Scan for the cell matching the given text and deliver its [X, Y] coordinate at center. 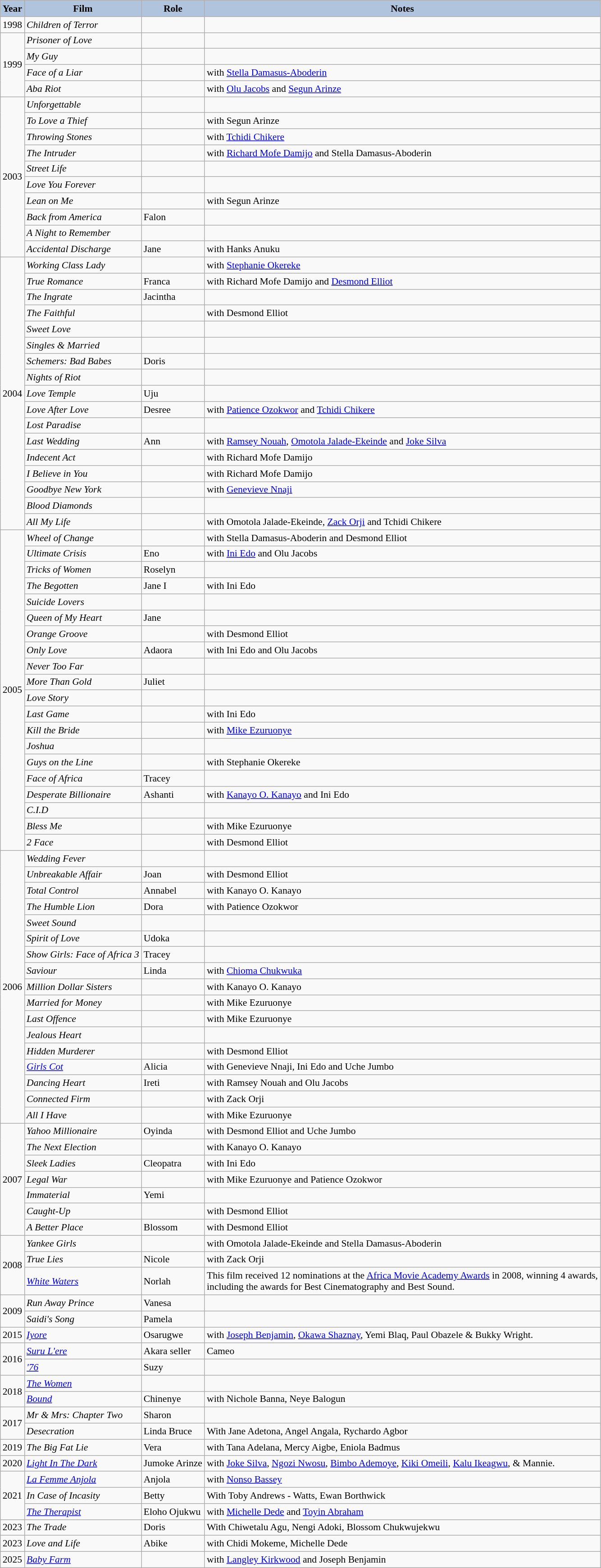
2003 [13, 177]
2015 [13, 1335]
with Patience Ozokwor [402, 907]
Vera [173, 1447]
All I Have [83, 1115]
Sleek Ladies [83, 1163]
with Omotola Jalade-Ekeinde, Zack Orji and Tchidi Chikere [402, 522]
Bound [83, 1399]
More Than Gold [83, 682]
True Lies [83, 1260]
with Ramsey Nouah and Olu Jacobs [402, 1083]
Love After Love [83, 410]
Joshua [83, 746]
Chinenye [173, 1399]
The Big Fat Lie [83, 1447]
Singles & Married [83, 345]
Unbreakable Affair [83, 875]
Desree [173, 410]
with Stella Damasus-Aboderin and Desmond Elliot [402, 538]
La Femme Anjola [83, 1480]
Yemi [173, 1195]
Suzy [173, 1367]
Ashanti [173, 795]
Sharon [173, 1415]
Mr & Mrs: Chapter Two [83, 1415]
Norlah [173, 1281]
Street Life [83, 169]
with Ramsey Nouah, Omotola Jalade-Ekeinde and Joke Silva [402, 442]
with Stella Damasus-Aboderin [402, 73]
Goodbye New York [83, 490]
Role [173, 9]
Connected Firm [83, 1099]
Schemers: Bad Babes [83, 361]
Guys on the Line [83, 763]
Wheel of Change [83, 538]
Uju [173, 393]
Notes [402, 9]
Sweet Love [83, 330]
Caught-Up [83, 1211]
2025 [13, 1560]
Betty [173, 1496]
Film [83, 9]
Year [13, 9]
Face of a Liar [83, 73]
Wedding Fever [83, 859]
Jacintha [173, 297]
All My Life [83, 522]
2007 [13, 1179]
with Chidi Mokeme, Michelle Dede [402, 1544]
Pamela [173, 1319]
Love Temple [83, 393]
Last Offence [83, 1019]
with Patience Ozokwor and Tchidi Chikere [402, 410]
Oyinda [173, 1131]
Cameo [402, 1351]
Suicide Lovers [83, 602]
Adaora [173, 650]
Desperate Billionaire [83, 795]
Baby Farm [83, 1560]
Married for Money [83, 1003]
Anjola [173, 1480]
Franca [173, 281]
In Case of Incasity [83, 1496]
Only Love [83, 650]
with Nichole Banna, Neye Balogun [402, 1399]
Saviour [83, 971]
Kill the Bride [83, 730]
Dancing Heart [83, 1083]
2006 [13, 987]
With Toby Andrews - Watts, Ewan Borthwick [402, 1496]
2009 [13, 1311]
with Hanks Anuku [402, 249]
Million Dollar Sisters [83, 987]
A Better Place [83, 1228]
Show Girls: Face of Africa 3 [83, 955]
Working Class Lady [83, 265]
To Love a Thief [83, 121]
with Tchidi Chikere [402, 137]
True Romance [83, 281]
2017 [13, 1423]
Prisoner of Love [83, 41]
2018 [13, 1391]
Suru L'ere [83, 1351]
with Genevieve Nnaji, Ini Edo and Uche Jumbo [402, 1067]
2 Face [83, 843]
with Nonso Bassey [402, 1480]
Osarugwe [173, 1335]
2019 [13, 1447]
Eno [173, 554]
Back from America [83, 217]
Annabel [173, 891]
Unforgettable [83, 105]
with Chioma Chukwuka [402, 971]
Desecration [83, 1432]
Children of Terror [83, 25]
2021 [13, 1496]
C.I.D [83, 810]
Cleopatra [173, 1163]
Abike [173, 1544]
2020 [13, 1464]
2004 [13, 393]
The Faithful [83, 313]
Nights of Riot [83, 378]
Yahoo Millionaire [83, 1131]
2016 [13, 1360]
Never Too Far [83, 666]
Face of Africa [83, 778]
Last Wedding [83, 442]
Nicole [173, 1260]
Immaterial [83, 1195]
Alicia [173, 1067]
Love and Life [83, 1544]
Yankee Girls [83, 1243]
A Night to Remember [83, 233]
Lean on Me [83, 201]
Ultimate Crisis [83, 554]
Legal War [83, 1179]
The Trade [83, 1527]
with Genevieve Nnaji [402, 490]
Light In The Dark [83, 1464]
Jealous Heart [83, 1035]
Eloho Ojukwu [173, 1512]
Ireti [173, 1083]
2008 [13, 1265]
The Women [83, 1383]
The Humble Lion [83, 907]
with Omotola Jalade-Ekeinde and Stella Damasus-Aboderin [402, 1243]
with Richard Mofe Damijo and Desmond Elliot [402, 281]
Udoka [173, 939]
With Chiwetalu Agu, Nengi Adoki, Blossom Chukwujekwu [402, 1527]
With Jane Adetona, Angel Angala, Rychardo Agbor [402, 1432]
with Joseph Benjamin, Okawa Shaznay, Yemi Blaq, Paul Obazele & Bukky Wright. [402, 1335]
1999 [13, 64]
with Joke Silva, Ngozi Nwosu, Bimbo Ademoye, Kiki Omeili, Kalu Ikeagwu, & Mannie. [402, 1464]
2005 [13, 690]
Run Away Prince [83, 1303]
with Kanayo O. Kanayo and Ini Edo [402, 795]
Last Game [83, 714]
Jane I [173, 586]
Aba Riot [83, 89]
Jumoke Arinze [173, 1464]
Blood Diamonds [83, 506]
The Intruder [83, 153]
Total Control [83, 891]
My Guy [83, 57]
The Next Election [83, 1148]
Roselyn [173, 570]
Falon [173, 217]
Love Story [83, 698]
Vanesa [173, 1303]
Throwing Stones [83, 137]
Bless Me [83, 827]
with Langley Kirkwood and Joseph Benjamin [402, 1560]
Girls Cot [83, 1067]
I Believe in You [83, 474]
Tricks of Women [83, 570]
The Ingrate [83, 297]
Dora [173, 907]
Hidden Murderer [83, 1051]
Blossom [173, 1228]
White Waters [83, 1281]
with Mike Ezuruonye and Patience Ozokwor [402, 1179]
Indecent Act [83, 458]
The Therapist [83, 1512]
Love You Forever [83, 185]
The Begotten [83, 586]
Iyore [83, 1335]
with Michelle Dede and Toyin Abraham [402, 1512]
Linda Bruce [173, 1432]
Lost Paradise [83, 425]
with Tana Adelana, Mercy Aigbe, Eniola Badmus [402, 1447]
Juliet [173, 682]
Orange Groove [83, 634]
Joan [173, 875]
Linda [173, 971]
Spirit of Love [83, 939]
Akara seller [173, 1351]
'76 [83, 1367]
Ann [173, 442]
with Olu Jacobs and Segun Arinze [402, 89]
Accidental Discharge [83, 249]
with Desmond Elliot and Uche Jumbo [402, 1131]
1998 [13, 25]
Saidi's Song [83, 1319]
with Richard Mofe Damijo and Stella Damasus-Aboderin [402, 153]
Queen of My Heart [83, 618]
Sweet Sound [83, 923]
